Output the (x, y) coordinate of the center of the cell containing the given text.  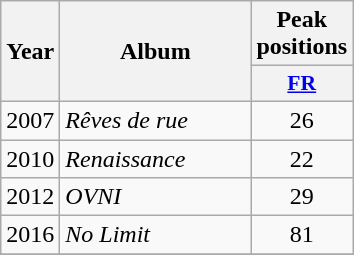
Renaissance (156, 159)
22 (302, 159)
No Limit (156, 235)
2007 (30, 120)
Peak positions (302, 34)
2010 (30, 159)
Year (30, 52)
Album (156, 52)
29 (302, 197)
81 (302, 235)
2012 (30, 197)
OVNI (156, 197)
FR (302, 84)
26 (302, 120)
2016 (30, 235)
Rêves de rue (156, 120)
